Output the (X, Y) coordinate of the center of the cell containing the given text.  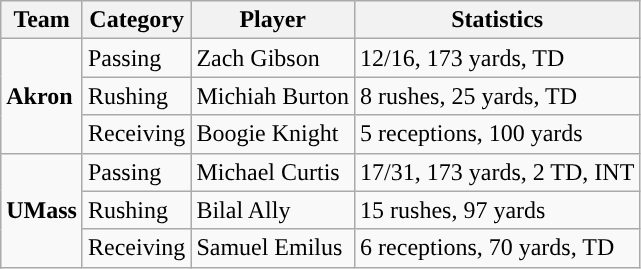
Team (42, 20)
Statistics (498, 20)
Bilal Ally (273, 210)
Samuel Emilus (273, 248)
Akron (42, 96)
Michiah Burton (273, 96)
17/31, 173 yards, 2 TD, INT (498, 172)
Zach Gibson (273, 58)
Player (273, 20)
Boogie Knight (273, 134)
Category (136, 20)
5 receptions, 100 yards (498, 134)
6 receptions, 70 yards, TD (498, 248)
UMass (42, 210)
Michael Curtis (273, 172)
8 rushes, 25 yards, TD (498, 96)
15 rushes, 97 yards (498, 210)
12/16, 173 yards, TD (498, 58)
